Detect which cell encompasses the target text, then output its [x, y] center coordinate. 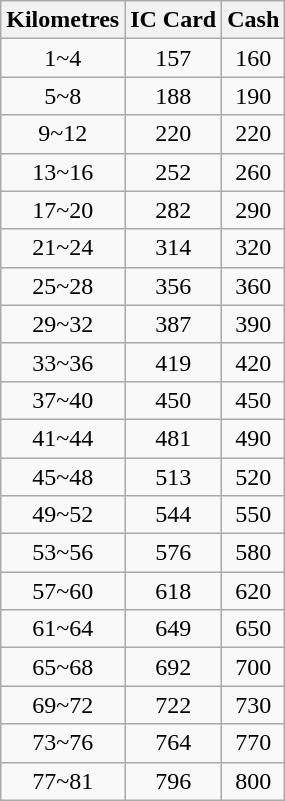
796 [174, 781]
17~20 [63, 210]
544 [174, 515]
73~76 [63, 743]
419 [174, 362]
49~52 [63, 515]
53~56 [63, 553]
550 [254, 515]
420 [254, 362]
69~72 [63, 705]
513 [174, 477]
65~68 [63, 667]
160 [254, 58]
490 [254, 438]
37~40 [63, 400]
25~28 [63, 286]
800 [254, 781]
722 [174, 705]
576 [174, 553]
13~16 [63, 172]
33~36 [63, 362]
520 [254, 477]
650 [254, 629]
1~4 [63, 58]
390 [254, 324]
620 [254, 591]
700 [254, 667]
387 [174, 324]
29~32 [63, 324]
21~24 [63, 248]
282 [174, 210]
618 [174, 591]
252 [174, 172]
692 [174, 667]
356 [174, 286]
5~8 [63, 96]
580 [254, 553]
IC Card [174, 20]
320 [254, 248]
Cash [254, 20]
730 [254, 705]
190 [254, 96]
188 [174, 96]
764 [174, 743]
290 [254, 210]
157 [174, 58]
649 [174, 629]
360 [254, 286]
Kilometres [63, 20]
57~60 [63, 591]
481 [174, 438]
77~81 [63, 781]
9~12 [63, 134]
61~64 [63, 629]
45~48 [63, 477]
770 [254, 743]
314 [174, 248]
41~44 [63, 438]
260 [254, 172]
